Find where the given text appears and provide that cell's center as [X, Y] coordinate. 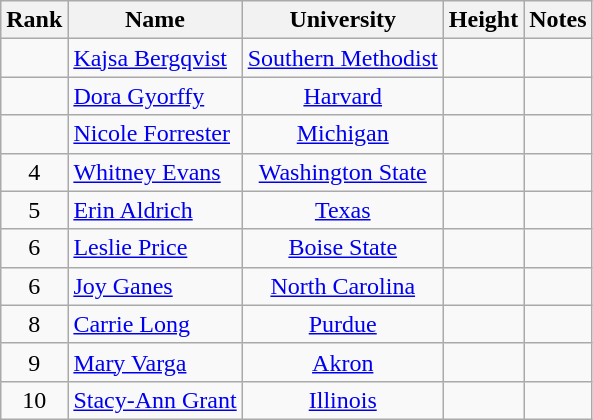
5 [34, 210]
Washington State [342, 172]
Mary Varga [155, 362]
8 [34, 324]
4 [34, 172]
Texas [342, 210]
Carrie Long [155, 324]
Notes [558, 20]
Whitney Evans [155, 172]
Southern Methodist [342, 58]
Akron [342, 362]
Kajsa Bergqvist [155, 58]
10 [34, 400]
Dora Gyorffy [155, 96]
Boise State [342, 248]
Nicole Forrester [155, 134]
9 [34, 362]
Leslie Price [155, 248]
Rank [34, 20]
University [342, 20]
Harvard [342, 96]
Stacy-Ann Grant [155, 400]
Name [155, 20]
Joy Ganes [155, 286]
Erin Aldrich [155, 210]
Michigan [342, 134]
Purdue [342, 324]
Illinois [342, 400]
Height [483, 20]
North Carolina [342, 286]
